Detect which cell encompasses the target text, then output its [X, Y] center coordinate. 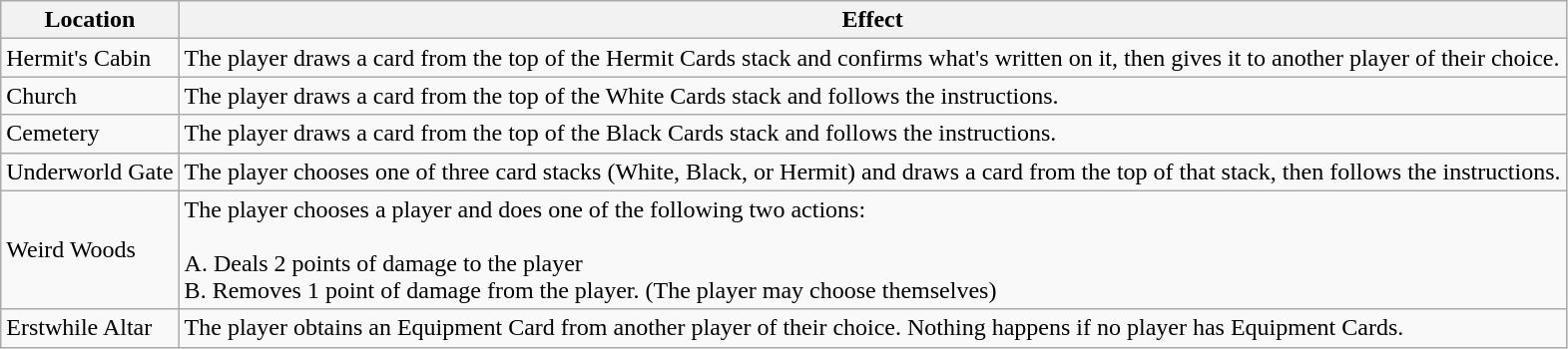
Effect [872, 20]
Weird Woods [90, 249]
Underworld Gate [90, 172]
The player draws a card from the top of the Black Cards stack and follows the instructions. [872, 134]
Location [90, 20]
Church [90, 96]
Cemetery [90, 134]
Hermit's Cabin [90, 58]
The player chooses one of three card stacks (White, Black, or Hermit) and draws a card from the top of that stack, then follows the instructions. [872, 172]
The player draws a card from the top of the White Cards stack and follows the instructions. [872, 96]
The player draws a card from the top of the Hermit Cards stack and confirms what's written on it, then gives it to another player of their choice. [872, 58]
Erstwhile Altar [90, 328]
The player obtains an Equipment Card from another player of their choice. Nothing happens if no player has Equipment Cards. [872, 328]
